Locate the cell with the specified text and output its [X, Y] center coordinate. 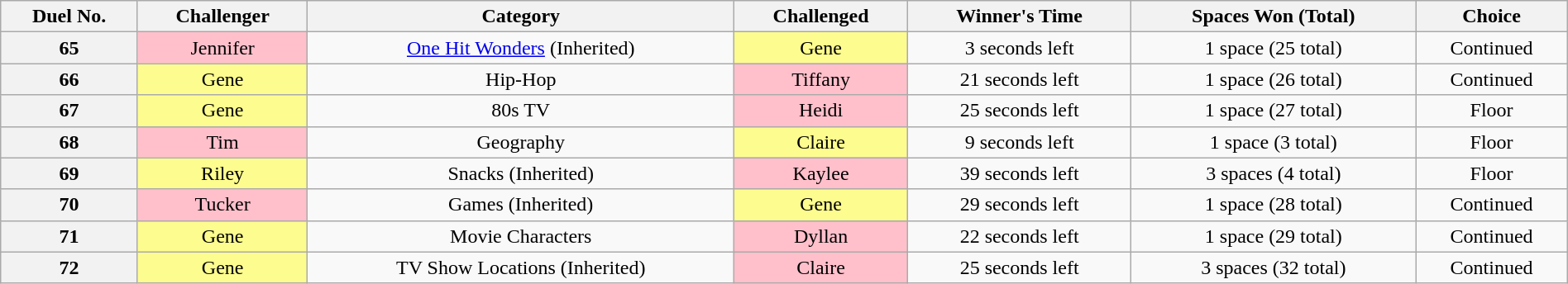
1 space (28 total) [1274, 205]
3 spaces (4 total) [1274, 173]
68 [69, 142]
67 [69, 111]
29 seconds left [1019, 205]
Riley [222, 173]
72 [69, 267]
Challenger [222, 17]
9 seconds left [1019, 142]
70 [69, 205]
Choice [1492, 17]
71 [69, 236]
1 space (29 total) [1274, 236]
21 seconds left [1019, 79]
Duel No. [69, 17]
Hip-Hop [521, 79]
69 [69, 173]
Movie Characters [521, 236]
Tim [222, 142]
One Hit Wonders (Inherited) [521, 48]
Games (Inherited) [521, 205]
Dyllan [821, 236]
3 seconds left [1019, 48]
Spaces Won (Total) [1274, 17]
Kaylee [821, 173]
Heidi [821, 111]
Snacks (Inherited) [521, 173]
39 seconds left [1019, 173]
TV Show Locations (Inherited) [521, 267]
65 [69, 48]
80s TV [521, 111]
Tucker [222, 205]
1 space (3 total) [1274, 142]
Geography [521, 142]
Tiffany [821, 79]
66 [69, 79]
22 seconds left [1019, 236]
Jennifer [222, 48]
Challenged [821, 17]
1 space (26 total) [1274, 79]
3 spaces (32 total) [1274, 267]
1 space (25 total) [1274, 48]
Winner's Time [1019, 17]
Category [521, 17]
1 space (27 total) [1274, 111]
